Provide the (X, Y) coordinate of the cell's center where the given text is located.  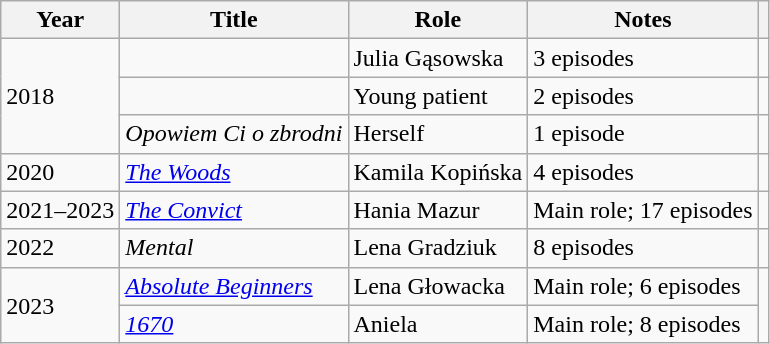
Lena Głowacka (438, 286)
Young patient (438, 96)
Aniela (438, 324)
Main role; 8 episodes (643, 324)
Herself (438, 134)
4 episodes (643, 172)
Role (438, 20)
Hania Mazur (438, 210)
Main role; 17 episodes (643, 210)
Opowiem Ci o zbrodni (234, 134)
2023 (60, 305)
Lena Gradziuk (438, 248)
8 episodes (643, 248)
2018 (60, 96)
Title (234, 20)
2 episodes (643, 96)
2022 (60, 248)
The Convict (234, 210)
Kamila Kopińska (438, 172)
1 episode (643, 134)
1670 (234, 324)
3 episodes (643, 58)
Absolute Beginners (234, 286)
Mental (234, 248)
Year (60, 20)
The Woods (234, 172)
2021–2023 (60, 210)
Notes (643, 20)
Julia Gąsowska (438, 58)
Main role; 6 episodes (643, 286)
2020 (60, 172)
